Locate the cell with the specified text and output its (x, y) center coordinate. 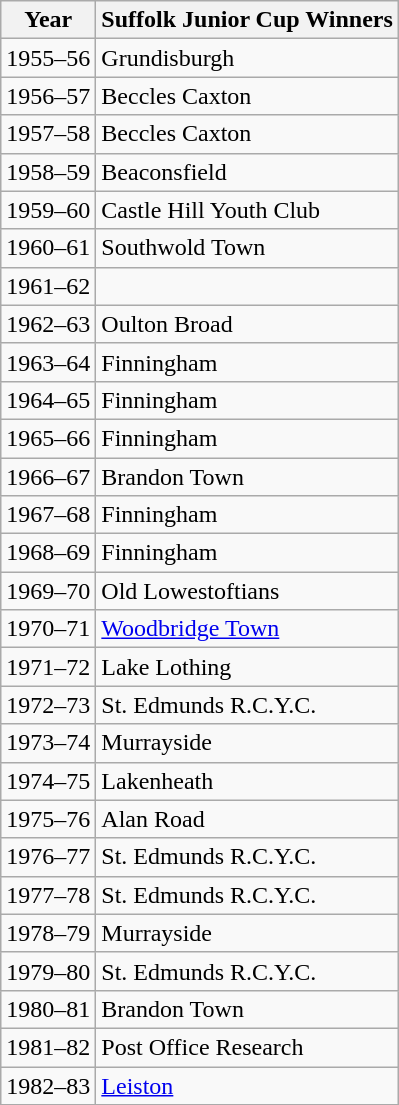
1962–63 (48, 324)
Castle Hill Youth Club (248, 210)
1967–68 (48, 515)
1961–62 (48, 286)
Old Lowestoftians (248, 591)
1955–56 (48, 58)
1970–71 (48, 629)
1956–57 (48, 96)
1980–81 (48, 1009)
Alan Road (248, 819)
Beaconsfield (248, 172)
1963–64 (48, 362)
Post Office Research (248, 1047)
1974–75 (48, 781)
1978–79 (48, 933)
1982–83 (48, 1085)
1971–72 (48, 667)
1957–58 (48, 134)
Grundisburgh (248, 58)
1960–61 (48, 248)
Woodbridge Town (248, 629)
1965–66 (48, 438)
1975–76 (48, 819)
Southwold Town (248, 248)
1969–70 (48, 591)
1977–78 (48, 895)
1976–77 (48, 857)
Lakenheath (248, 781)
Lake Lothing (248, 667)
Year (48, 20)
Oulton Broad (248, 324)
1972–73 (48, 705)
1981–82 (48, 1047)
1964–65 (48, 400)
Suffolk Junior Cup Winners (248, 20)
Leiston (248, 1085)
1979–80 (48, 971)
1973–74 (48, 743)
1959–60 (48, 210)
1966–67 (48, 477)
1958–59 (48, 172)
1968–69 (48, 553)
